Find where the given text appears and provide that cell's center as (x, y) coordinate. 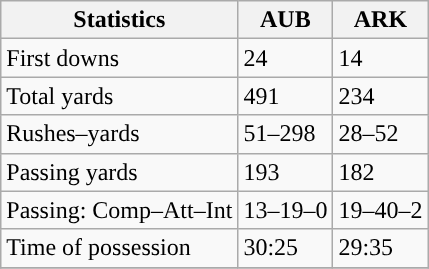
First downs (120, 58)
Time of possession (120, 248)
ARK (380, 20)
Statistics (120, 20)
234 (380, 96)
Total yards (120, 96)
24 (286, 58)
491 (286, 96)
Passing yards (120, 172)
30:25 (286, 248)
193 (286, 172)
AUB (286, 20)
28–52 (380, 134)
Rushes–yards (120, 134)
Passing: Comp–Att–Int (120, 210)
14 (380, 58)
19–40–2 (380, 210)
29:35 (380, 248)
182 (380, 172)
13–19–0 (286, 210)
51–298 (286, 134)
